Pinpoint the cell where the given text exists, returning its [X, Y] midpoint coordinate. 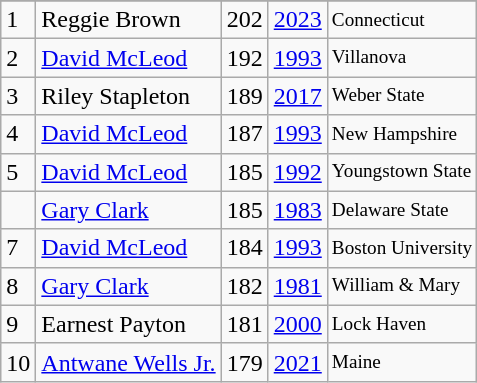
William & Mary [402, 286]
4 [18, 134]
New Hampshire [402, 134]
1981 [298, 286]
182 [244, 286]
179 [244, 362]
189 [244, 96]
10 [18, 362]
2021 [298, 362]
5 [18, 172]
Maine [402, 362]
1992 [298, 172]
Delaware State [402, 210]
9 [18, 324]
Reggie Brown [128, 20]
Boston University [402, 248]
181 [244, 324]
Lock Haven [402, 324]
184 [244, 248]
Youngstown State [402, 172]
3 [18, 96]
2 [18, 58]
192 [244, 58]
7 [18, 248]
1 [18, 20]
Antwane Wells Jr. [128, 362]
1983 [298, 210]
8 [18, 286]
2000 [298, 324]
Weber State [402, 96]
2023 [298, 20]
Riley Stapleton [128, 96]
202 [244, 20]
2017 [298, 96]
Villanova [402, 58]
Connecticut [402, 20]
187 [244, 134]
Earnest Payton [128, 324]
